Pinpoint the cell where the given text exists, returning its [X, Y] midpoint coordinate. 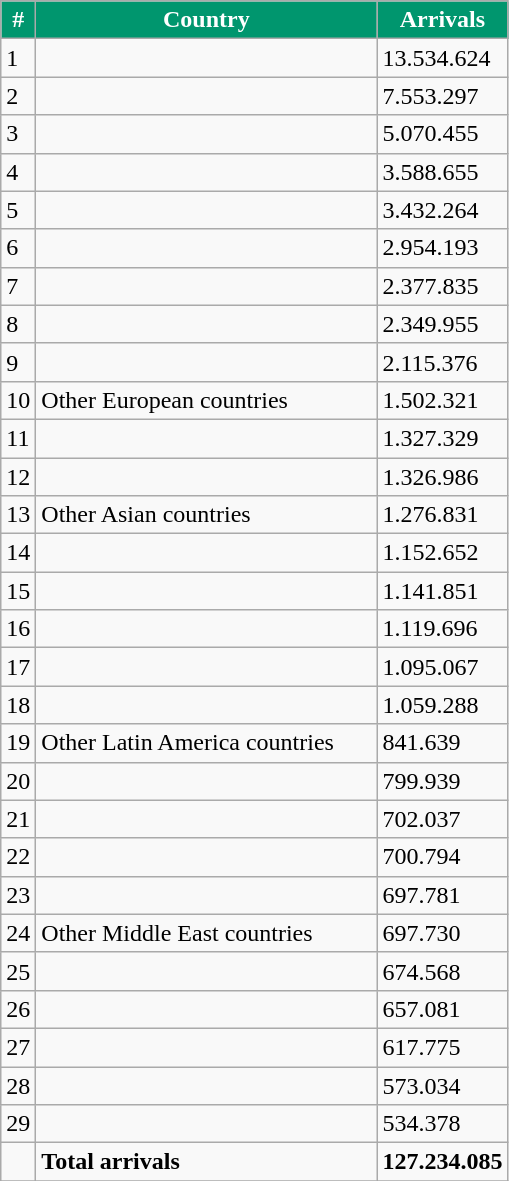
14 [18, 553]
8 [18, 324]
2.115.376 [442, 362]
1.152.652 [442, 553]
534.378 [442, 1124]
Other Middle East countries [206, 933]
Other Latin America countries [206, 743]
697.730 [442, 933]
22 [18, 857]
2.349.955 [442, 324]
1.141.851 [442, 591]
Country [206, 20]
16 [18, 629]
4 [18, 172]
697.781 [442, 895]
13 [18, 515]
# [18, 20]
Other Asian countries [206, 515]
19 [18, 743]
Arrivals [442, 20]
841.639 [442, 743]
3 [18, 134]
11 [18, 438]
702.037 [442, 819]
674.568 [442, 971]
1.502.321 [442, 400]
657.081 [442, 1009]
1.276.831 [442, 515]
1.095.067 [442, 667]
12 [18, 477]
2.954.193 [442, 248]
2.377.835 [442, 286]
1.326.986 [442, 477]
5 [18, 210]
Total arrivals [206, 1162]
1.119.696 [442, 629]
25 [18, 971]
7 [18, 286]
20 [18, 781]
17 [18, 667]
799.939 [442, 781]
3.588.655 [442, 172]
23 [18, 895]
573.034 [442, 1085]
28 [18, 1085]
18 [18, 705]
5.070.455 [442, 134]
Other European countries [206, 400]
6 [18, 248]
1.059.288 [442, 705]
26 [18, 1009]
3.432.264 [442, 210]
7.553.297 [442, 96]
617.775 [442, 1047]
29 [18, 1124]
1.327.329 [442, 438]
9 [18, 362]
13.534.624 [442, 58]
21 [18, 819]
127.234.085 [442, 1162]
2 [18, 96]
1 [18, 58]
700.794 [442, 857]
24 [18, 933]
27 [18, 1047]
15 [18, 591]
10 [18, 400]
